Output the (X, Y) coordinate of the center of the cell containing the given text.  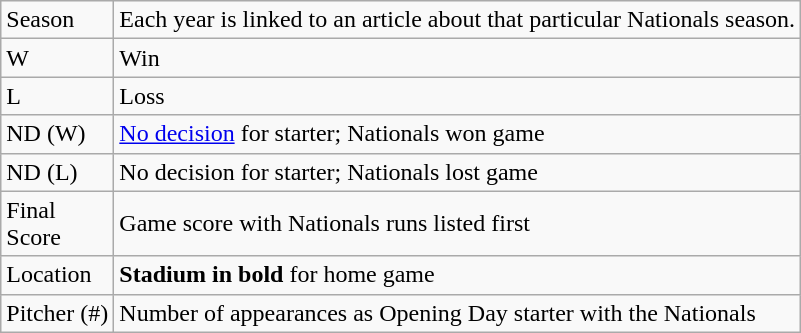
Number of appearances as Opening Day starter with the Nationals (458, 313)
L (58, 96)
Game score with Nationals runs listed first (458, 224)
Win (458, 58)
No decision for starter; Nationals won game (458, 134)
FinalScore (58, 224)
Loss (458, 96)
ND (W) (58, 134)
Location (58, 275)
Season (58, 20)
Stadium in bold for home game (458, 275)
No decision for starter; Nationals lost game (458, 172)
Each year is linked to an article about that particular Nationals season. (458, 20)
ND (L) (58, 172)
W (58, 58)
Pitcher (#) (58, 313)
